From the cell containing the given text, extract its center point as [X, Y] coordinate. 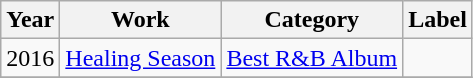
Best R&B Album [312, 58]
2016 [30, 58]
Healing Season [140, 58]
Label [438, 20]
Work [140, 20]
Year [30, 20]
Category [312, 20]
